Provide the (x, y) coordinate of the cell's center where the given text is located.  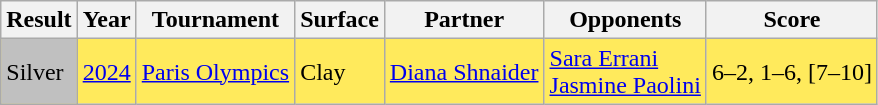
Surface (340, 20)
Partner (464, 20)
Diana Shnaider (464, 72)
Paris Olympics (215, 72)
Result (39, 20)
2024 (106, 72)
Year (106, 20)
Clay (340, 72)
Opponents (625, 20)
6–2, 1–6, [7–10] (792, 72)
Silver (39, 72)
Sara Errani Jasmine Paolini (625, 72)
Tournament (215, 20)
Score (792, 20)
